Pinpoint the cell where the given text exists, returning its (x, y) midpoint coordinate. 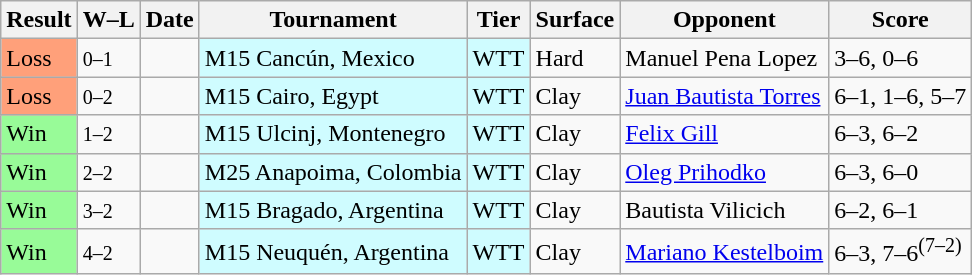
3–6, 0–6 (900, 58)
Juan Bautista Torres (724, 96)
0–1 (108, 58)
M15 Ulcinj, Montenegro (333, 134)
Manuel Pena Lopez (724, 58)
2–2 (108, 172)
Surface (575, 20)
Score (900, 20)
6–1, 1–6, 5–7 (900, 96)
Hard (575, 58)
M15 Neuquén, Argentina (333, 252)
Tournament (333, 20)
6–3, 6–2 (900, 134)
6–2, 6–1 (900, 210)
Oleg Prihodko (724, 172)
Bautista Vilicich (724, 210)
M15 Cairo, Egypt (333, 96)
Felix Gill (724, 134)
Date (170, 20)
M25 Anapoima, Colombia (333, 172)
0–2 (108, 96)
M15 Bragado, Argentina (333, 210)
3–2 (108, 210)
6–3, 7–6(7–2) (900, 252)
Opponent (724, 20)
Tier (498, 20)
M15 Cancún, Mexico (333, 58)
Mariano Kestelboim (724, 252)
Result (39, 20)
4–2 (108, 252)
6–3, 6–0 (900, 172)
1–2 (108, 134)
W–L (108, 20)
